Provide the [x, y] coordinate of the cell's center where the given text is located.  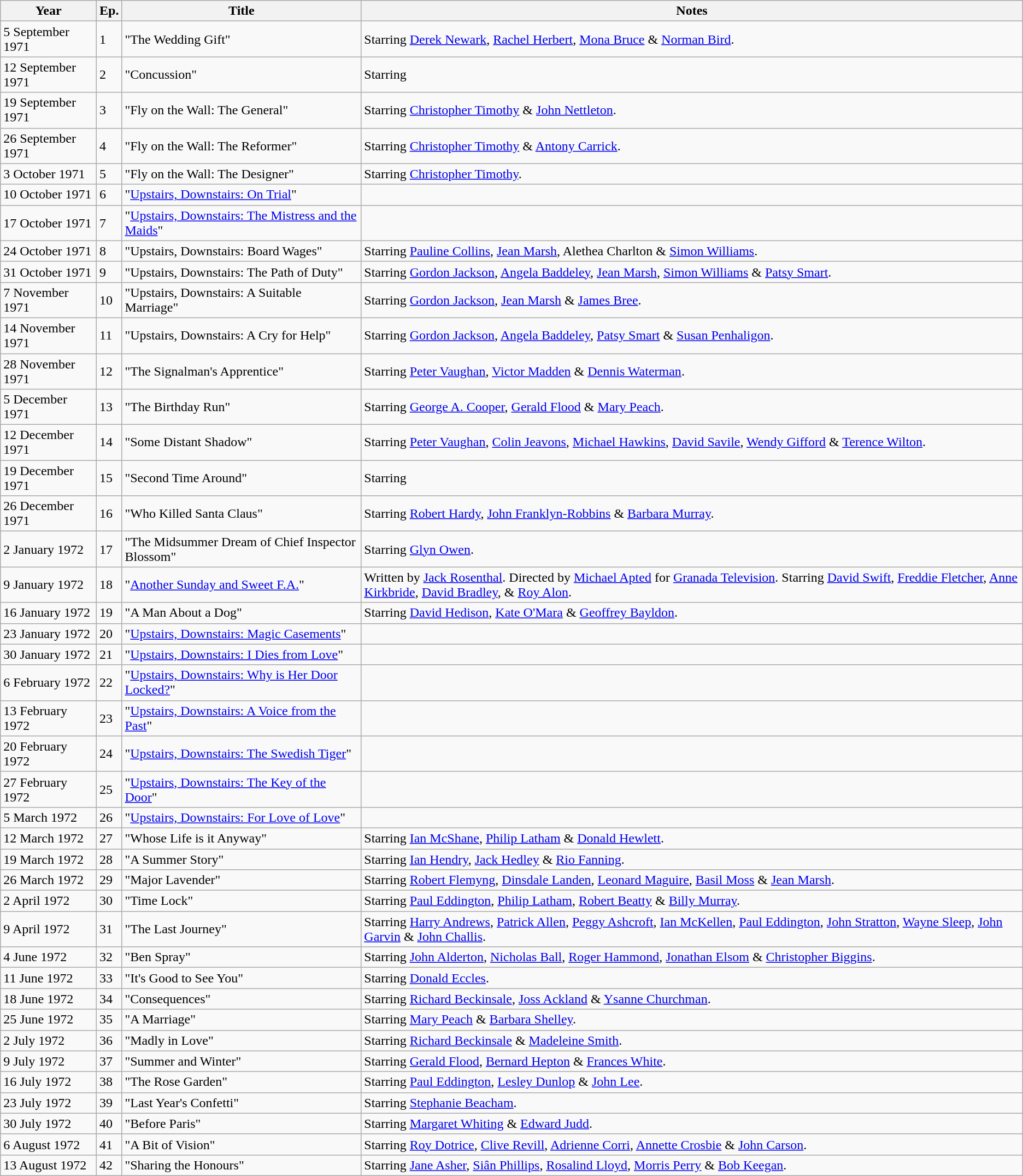
6 [109, 195]
10 October 1971 [49, 195]
2 April 1972 [49, 901]
2 January 1972 [49, 549]
Starring Mary Peach & Barbara Shelley. [692, 1020]
16 July 1972 [49, 1082]
31 [109, 929]
8 [109, 251]
Starring Paul Eddington, Philip Latham, Robert Beatty & Billy Murray. [692, 901]
"Upstairs, Downstairs: Why is Her Door Locked?" [242, 682]
30 [109, 901]
Starring Christopher Timothy & John Nettleton. [692, 110]
Starring Robert Flemyng, Dinsdale Landen, Leonard Maguire, Basil Moss & Jean Marsh. [692, 880]
28 [109, 859]
"Upstairs, Downstairs: For Love of Love" [242, 817]
Starring Glyn Owen. [692, 549]
"The Signalman's Apprentice" [242, 371]
1 [109, 39]
Starring Christopher Timothy. [692, 174]
"Consequences" [242, 999]
"Upstairs, Downstairs: Magic Casements" [242, 634]
31 October 1971 [49, 272]
4 [109, 145]
20 [109, 634]
20 February 1972 [49, 753]
"Sharing the Honours" [242, 1165]
35 [109, 1020]
12 March 1972 [49, 838]
15 [109, 478]
3 [109, 110]
26 [109, 817]
10 [109, 300]
"Ben Spray" [242, 957]
42 [109, 1165]
Starring Ian McShane, Philip Latham & Donald Hewlett. [692, 838]
"Last Year's Confetti" [242, 1103]
Starring Margaret Whiting & Edward Judd. [692, 1124]
"Before Paris" [242, 1124]
19 December 1971 [49, 478]
Starring Roy Dotrice, Clive Revill, Adrienne Corri, Annette Crosbie & John Carson. [692, 1144]
Starring Donald Eccles. [692, 978]
5 March 1972 [49, 817]
23 July 1972 [49, 1103]
26 December 1971 [49, 514]
32 [109, 957]
11 June 1972 [49, 978]
5 [109, 174]
12 September 1971 [49, 74]
16 [109, 514]
"Fly on the Wall: The Designer" [242, 174]
Starring Richard Beckinsale & Madeleine Smith. [692, 1040]
"A Bit of Vision" [242, 1144]
Year [49, 11]
"Upstairs, Downstairs: The Path of Duty" [242, 272]
Starring Pauline Collins, Jean Marsh, Alethea Charlton & Simon Williams. [692, 251]
13 [109, 407]
36 [109, 1040]
34 [109, 999]
"The Rose Garden" [242, 1082]
30 January 1972 [49, 654]
"Upstairs, Downstairs: A Suitable Marriage" [242, 300]
25 [109, 789]
13 August 1972 [49, 1165]
"Another Sunday and Sweet F.A." [242, 585]
19 March 1972 [49, 859]
16 January 1972 [49, 613]
Starring Peter Vaughan, Colin Jeavons, Michael Hawkins, David Savile, Wendy Gifford & Terence Wilton. [692, 443]
27 [109, 838]
"Time Lock" [242, 901]
"Upstairs, Downstairs: The Mistress and the Maids" [242, 223]
Starring Christopher Timothy & Antony Carrick. [692, 145]
"A Man About a Dog" [242, 613]
"A Summer Story" [242, 859]
4 June 1972 [49, 957]
14 November 1971 [49, 336]
Starring Stephanie Beacham. [692, 1103]
"The Wedding Gift" [242, 39]
"Concussion" [242, 74]
"Upstairs, Downstairs: A Cry for Help" [242, 336]
Ep. [109, 11]
12 [109, 371]
40 [109, 1124]
24 October 1971 [49, 251]
19 September 1971 [49, 110]
"Summer and Winter" [242, 1061]
26 March 1972 [49, 880]
17 [109, 549]
Starring John Alderton, Nicholas Ball, Roger Hammond, Jonathan Elsom & Christopher Biggins. [692, 957]
3 October 1971 [49, 174]
"Fly on the Wall: The General" [242, 110]
Title [242, 11]
39 [109, 1103]
23 January 1972 [49, 634]
Starring Jane Asher, Siân Phillips, Rosalind Lloyd, Morris Perry & Bob Keegan. [692, 1165]
"Second Time Around" [242, 478]
"The Last Journey" [242, 929]
13 February 1972 [49, 718]
Starring Gordon Jackson, Angela Baddeley, Patsy Smart & Susan Penhaligon. [692, 336]
27 February 1972 [49, 789]
Starring Harry Andrews, Patrick Allen, Peggy Ashcroft, Ian McKellen, Paul Eddington, John Stratton, Wayne Sleep, John Garvin & John Challis. [692, 929]
Starring Peter Vaughan, Victor Madden & Dennis Waterman. [692, 371]
Starring Gordon Jackson, Jean Marsh & James Bree. [692, 300]
"Upstairs, Downstairs: A Voice from the Past" [242, 718]
6 February 1972 [49, 682]
"Upstairs, Downstairs: Board Wages" [242, 251]
9 January 1972 [49, 585]
"Whose Life is it Anyway" [242, 838]
5 September 1971 [49, 39]
7 [109, 223]
22 [109, 682]
2 July 1972 [49, 1040]
21 [109, 654]
"Madly in Love" [242, 1040]
38 [109, 1082]
"Upstairs, Downstairs: On Trial" [242, 195]
"Major Lavender" [242, 880]
Starring Richard Beckinsale, Joss Ackland & Ysanne Churchman. [692, 999]
Starring Robert Hardy, John Franklyn-Robbins & Barbara Murray. [692, 514]
5 December 1971 [49, 407]
Starring Gerald Flood, Bernard Hepton & Frances White. [692, 1061]
26 September 1971 [49, 145]
23 [109, 718]
29 [109, 880]
"The Birthday Run" [242, 407]
41 [109, 1144]
18 June 1972 [49, 999]
Starring Derek Newark, Rachel Herbert, Mona Bruce & Norman Bird. [692, 39]
37 [109, 1061]
18 [109, 585]
"Fly on the Wall: The Reformer" [242, 145]
17 October 1971 [49, 223]
7 November 1971 [49, 300]
Notes [692, 11]
33 [109, 978]
"Some Distant Shadow" [242, 443]
"A Marriage" [242, 1020]
Starring Gordon Jackson, Angela Baddeley, Jean Marsh, Simon Williams & Patsy Smart. [692, 272]
Starring Ian Hendry, Jack Hedley & Rio Fanning. [692, 859]
9 [109, 272]
11 [109, 336]
"Upstairs, Downstairs: The Key of the Door" [242, 789]
25 June 1972 [49, 1020]
Starring George A. Cooper, Gerald Flood & Mary Peach. [692, 407]
"Who Killed Santa Claus" [242, 514]
"Upstairs, Downstairs: The Swedish Tiger" [242, 753]
9 April 1972 [49, 929]
Starring Paul Eddington, Lesley Dunlop & John Lee. [692, 1082]
2 [109, 74]
6 August 1972 [49, 1144]
"It's Good to See You" [242, 978]
19 [109, 613]
Starring David Hedison, Kate O'Mara & Geoffrey Bayldon. [692, 613]
"Upstairs, Downstairs: I Dies from Love" [242, 654]
24 [109, 753]
12 December 1971 [49, 443]
30 July 1972 [49, 1124]
14 [109, 443]
9 July 1972 [49, 1061]
"The Midsummer Dream of Chief Inspector Blossom" [242, 549]
28 November 1971 [49, 371]
